Determine the [X, Y] coordinate at the center of the cell enclosing the given text.  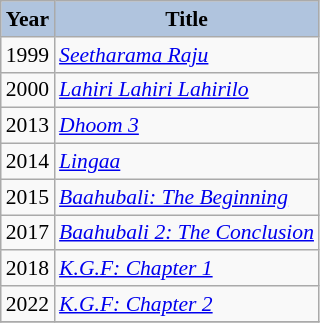
Lingaa [186, 162]
Dhoom 3 [186, 126]
Lahiri Lahiri Lahirilo [186, 90]
Title [186, 19]
2000 [28, 90]
2017 [28, 233]
2015 [28, 197]
Baahubali 2: The Conclusion [186, 233]
2018 [28, 269]
1999 [28, 55]
2014 [28, 162]
2022 [28, 304]
K.G.F: Chapter 2 [186, 304]
K.G.F: Chapter 1 [186, 269]
Baahubali: The Beginning [186, 197]
2013 [28, 126]
Year [28, 19]
Seetharama Raju [186, 55]
